Identify which cell holds the provided text, then report its [X, Y] central coordinate. 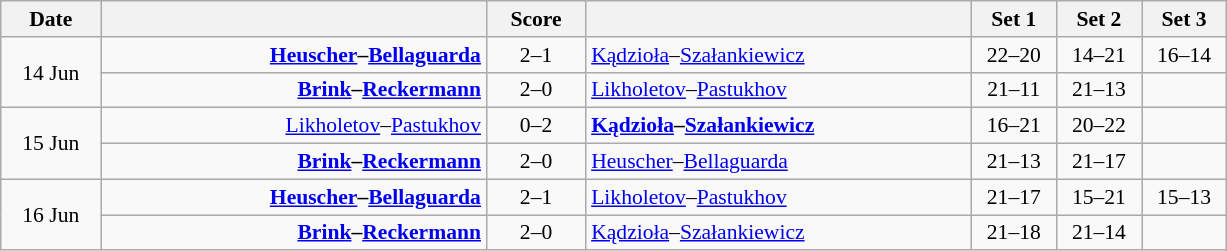
Set 3 [1184, 19]
16 Jun [51, 214]
15 Jun [51, 144]
Set 1 [1014, 19]
Date [51, 19]
20–22 [1098, 126]
14–21 [1098, 55]
Set 2 [1098, 19]
21–18 [1014, 233]
16–21 [1014, 126]
15–21 [1098, 197]
21–14 [1098, 233]
21–11 [1014, 90]
16–14 [1184, 55]
22–20 [1014, 55]
Score [536, 19]
15–13 [1184, 197]
14 Jun [51, 72]
0–2 [536, 126]
